Provide the [X, Y] coordinate of the cell's center where the given text is located.  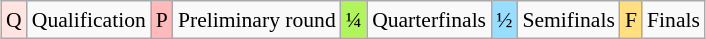
Semifinals [568, 20]
Quarterfinals [429, 20]
Preliminary round [257, 20]
¼ [354, 20]
Finals [674, 20]
Qualification [89, 20]
P [162, 20]
Q [14, 20]
½ [504, 20]
F [631, 20]
